Search for the cell housing the specified text and yield its (x, y) center coordinate. 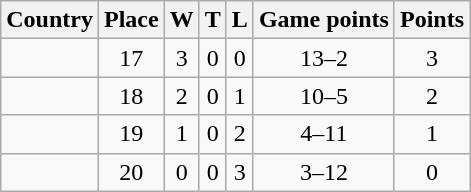
3–12 (324, 172)
Game points (324, 20)
10–5 (324, 96)
18 (131, 96)
Place (131, 20)
T (212, 20)
Country (50, 20)
20 (131, 172)
19 (131, 134)
17 (131, 58)
13–2 (324, 58)
Points (432, 20)
L (240, 20)
4–11 (324, 134)
W (182, 20)
